Scan for the cell matching the given text and deliver its [x, y] coordinate at center. 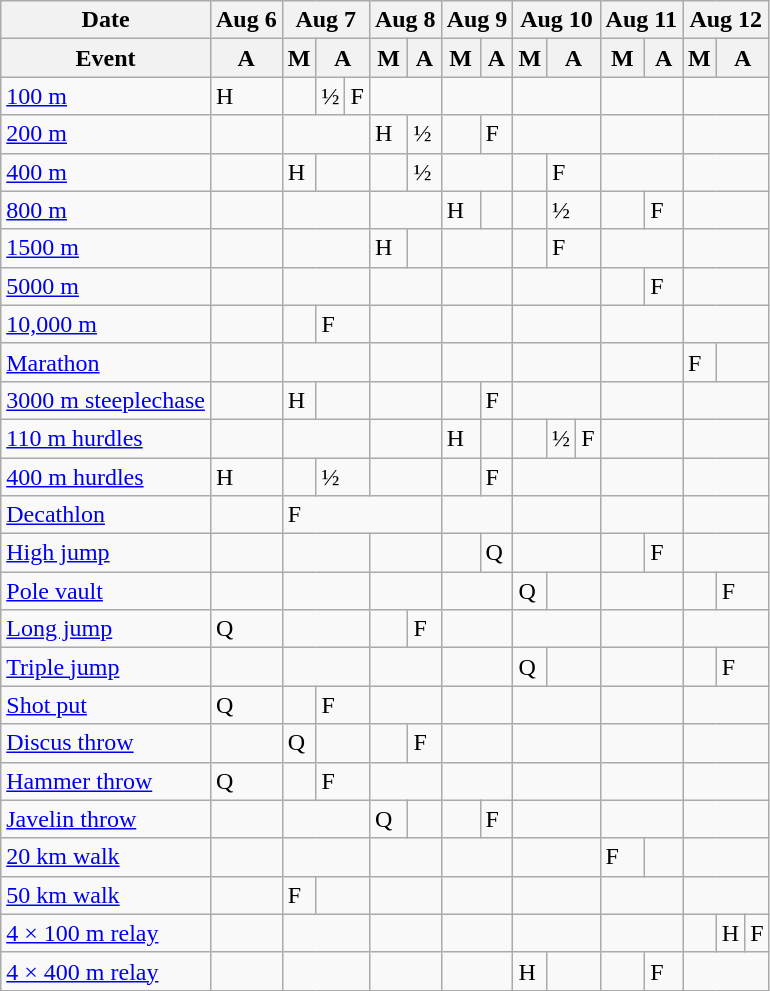
Marathon [106, 362]
Pole vault [106, 591]
Aug 11 [641, 20]
800 m [106, 210]
400 m [106, 172]
110 m hurdles [106, 438]
Event [106, 58]
Aug 12 [726, 20]
Aug 9 [477, 20]
Long jump [106, 629]
4 × 100 m relay [106, 933]
100 m [106, 96]
400 m hurdles [106, 477]
High jump [106, 553]
200 m [106, 134]
1500 m [106, 248]
Hammer throw [106, 781]
Discus throw [106, 743]
Aug 7 [326, 20]
Aug 10 [556, 20]
10,000 m [106, 324]
50 km walk [106, 895]
20 km walk [106, 857]
Aug 6 [246, 20]
Javelin throw [106, 819]
5000 m [106, 286]
Aug 8 [405, 20]
3000 m steeplechase [106, 400]
Triple jump [106, 667]
Date [106, 20]
Shot put [106, 705]
Decathlon [106, 515]
4 × 400 m relay [106, 971]
